Return (X, Y) of the center of cell containing provided text 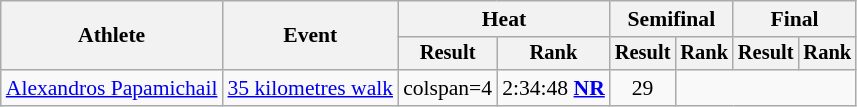
Final (794, 19)
Heat (504, 19)
Athlete (112, 36)
Alexandros Papamichail (112, 88)
colspan=4 (448, 88)
29 (643, 88)
2:34:48 NR (554, 88)
Event (310, 36)
35 kilometres walk (310, 88)
Semifinal (672, 19)
